Provide the [x, y] coordinate of the cell's center where the given text is located.  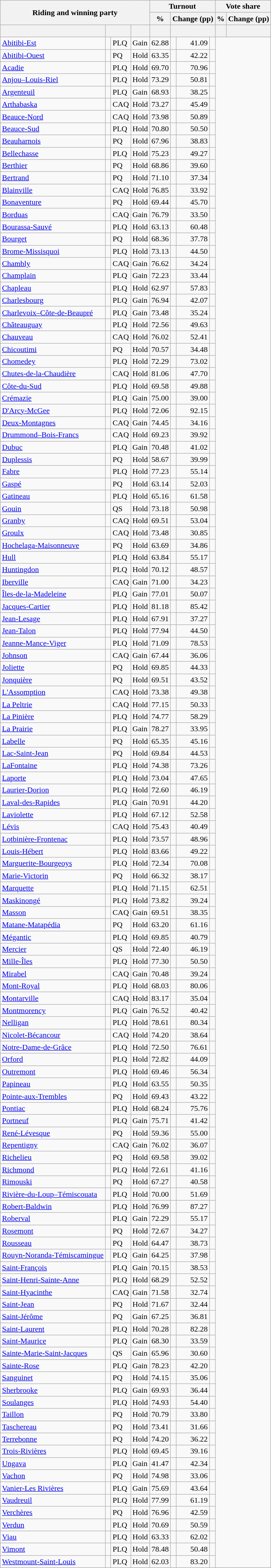
Sherbrooke [53, 1390]
75.00 [160, 398]
33.06 [193, 1476]
54.40 [193, 1402]
80.34 [193, 1023]
50.98 [193, 508]
43.22 [193, 1096]
83.66 [160, 851]
38.25 [193, 92]
50.35 [193, 1084]
Côte-du-Sud [53, 386]
Repentigny [53, 1145]
39.99 [193, 459]
Rosemont [53, 1231]
72.50 [160, 1047]
Rousseau [53, 1243]
64.47 [160, 1243]
63.55 [160, 1084]
36.22 [193, 1439]
49.22 [193, 851]
62.51 [193, 888]
50.48 [193, 1549]
Turnout [183, 6]
73.29 [160, 80]
69.70 [160, 68]
81.18 [160, 606]
32.44 [193, 1304]
42.22 [193, 55]
44.20 [193, 802]
Marguerite-Bourgeoys [53, 863]
71.15 [160, 888]
Matane-Matapédia [53, 925]
Verdun [53, 1525]
71.09 [160, 643]
Richmond [53, 1170]
Fabre [53, 472]
Iberville [53, 582]
78.23 [160, 1366]
33.44 [193, 276]
78.53 [193, 643]
Louis-Hébert [53, 851]
50.89 [193, 116]
Jean-Lesage [53, 619]
Richelieu [53, 1158]
47.70 [193, 374]
55.14 [193, 472]
74.77 [160, 716]
39.16 [193, 1451]
60.48 [193, 227]
Hull [53, 558]
39.02 [193, 1158]
71.10 [160, 178]
34.16 [193, 423]
Bonaventure [53, 202]
Hochelaga-Maisonneuve [53, 545]
62.97 [160, 288]
Îles-de-la-Madeleine [53, 594]
63.14 [160, 484]
Saint-Hyacinthe [53, 1292]
Châteauguay [53, 325]
65.35 [160, 741]
69.44 [160, 202]
69.23 [160, 435]
D'Arcy-McGee [53, 410]
La Pinière [53, 716]
Anjou–Louis-Riel [53, 80]
Vimont [53, 1549]
Crémazie [53, 398]
52.52 [193, 1280]
63.84 [160, 558]
37.78 [193, 239]
33.50 [193, 215]
75.76 [193, 1108]
77.01 [160, 594]
38.35 [193, 912]
Abitibi-Est [53, 43]
74.45 [160, 423]
Dubuc [53, 447]
Bertrand [53, 178]
Maskinongé [53, 900]
Ungava [53, 1463]
Notre-Dame-de-Grâce [53, 1047]
67.25 [160, 1316]
Mille-Îles [53, 962]
Verchères [53, 1512]
33.95 [193, 729]
74.93 [160, 1402]
Chapleau [53, 288]
Acadie [53, 68]
Huntingdon [53, 570]
Saint-Jérôme [53, 1316]
Saint-Jean [53, 1304]
52.58 [193, 815]
70.91 [160, 802]
81.06 [160, 374]
74.15 [160, 1378]
68.86 [160, 166]
35.24 [193, 312]
Robert-Baldwin [53, 1206]
Laviolette [53, 815]
Berthier [53, 166]
Montarville [53, 998]
34.86 [193, 545]
56.34 [193, 1072]
67.91 [160, 619]
Joliette [53, 668]
76.79 [160, 215]
74.38 [160, 766]
Jeanne-Mance-Viger [53, 643]
68.93 [160, 92]
71.00 [160, 582]
72.06 [160, 410]
Nelligan [53, 1023]
70.96 [193, 68]
80.06 [193, 986]
30.60 [193, 1353]
Lévis [53, 827]
30.85 [193, 533]
51.69 [193, 1194]
72.67 [160, 1231]
Arthabaska [53, 104]
37.34 [193, 178]
64.25 [160, 1255]
83.17 [160, 998]
71.67 [160, 1304]
70.12 [160, 570]
69.45 [160, 1451]
48.57 [193, 570]
74.98 [160, 1476]
Mégantic [53, 937]
78.27 [160, 729]
39.00 [193, 398]
40.79 [193, 937]
50.07 [193, 594]
44.53 [193, 753]
72.82 [160, 1059]
Vaudreuil [53, 1500]
43.64 [193, 1488]
62.88 [160, 43]
Bourassa-Sauvé [53, 227]
53.04 [193, 521]
72.56 [160, 325]
78.48 [160, 1549]
Jonquière [53, 680]
68.24 [160, 1108]
45.49 [193, 104]
Laporte [53, 778]
Papineau [53, 1084]
37.27 [193, 619]
Bourget [53, 239]
70.08 [193, 863]
Argenteuil [53, 92]
34.24 [193, 263]
Johnson [53, 655]
77.23 [160, 472]
66.32 [160, 876]
58.67 [160, 459]
73.38 [160, 692]
69.93 [160, 1390]
72.60 [160, 790]
Chambly [53, 263]
Bellechasse [53, 153]
Lac-Saint-Jean [53, 753]
59.36 [160, 1133]
62.02 [193, 1537]
Outremont [53, 1072]
Saint-Maurice [53, 1341]
76.96 [160, 1512]
44.33 [193, 668]
65.96 [160, 1353]
63.13 [160, 227]
38.17 [193, 876]
75.23 [160, 153]
Terrebonne [53, 1439]
40.49 [193, 827]
44.09 [193, 1059]
72.34 [160, 863]
68.30 [160, 1341]
50.59 [193, 1525]
72.23 [160, 276]
Mirabel [53, 974]
41.47 [160, 1463]
Deux-Montagnes [53, 423]
49.27 [193, 153]
65.16 [160, 496]
Mercier [53, 949]
Rouyn-Noranda-Témiscamingue [53, 1255]
35.04 [193, 998]
Vanier-Les Rivières [53, 1488]
72.61 [160, 1170]
73.18 [160, 508]
87.27 [193, 1206]
48.96 [193, 839]
36.06 [193, 655]
Gatineau [53, 496]
Labelle [53, 741]
Westmount-Saint-Louis [53, 1562]
69.46 [160, 1072]
La Peltrie [53, 704]
Saint-Henri-Sainte-Anne [53, 1280]
38.73 [193, 1243]
50.33 [193, 704]
Taschereau [53, 1427]
Viau [53, 1537]
34.27 [193, 1231]
70.80 [160, 129]
76.99 [160, 1206]
38.64 [193, 1035]
Sainte-Marie-Saint-Jacques [53, 1353]
76.94 [160, 300]
Laval-des-Rapides [53, 802]
42.34 [193, 1463]
70.57 [160, 349]
Chicoutimi [53, 349]
40.58 [193, 1182]
Pontiac [53, 1108]
Jean-Talon [53, 631]
76.62 [160, 263]
77.30 [160, 962]
Blainville [53, 190]
61.19 [193, 1500]
75.43 [160, 827]
Nicolet-Bécancour [53, 1035]
34.23 [193, 582]
42.20 [193, 1366]
77.99 [160, 1500]
67.12 [160, 815]
Vote share [243, 6]
38.53 [193, 1268]
René-Lévesque [53, 1133]
75.71 [160, 1121]
Chauveau [53, 337]
70.28 [160, 1329]
32.74 [193, 1292]
49.63 [193, 325]
70.79 [160, 1415]
73.02 [193, 362]
41.42 [193, 1121]
73.41 [160, 1427]
Duplessis [53, 459]
63.35 [160, 55]
49.38 [193, 692]
Portneuf [53, 1121]
73.57 [160, 839]
62.03 [160, 1562]
68.36 [160, 239]
Abitibi-Ouest [53, 55]
63.20 [160, 925]
61.16 [193, 925]
Vachon [53, 1476]
Riding and winning party [75, 13]
77.15 [160, 704]
Brome-Missisquoi [53, 251]
Saint-François [53, 1268]
63.33 [160, 1537]
41.09 [193, 43]
Marquette [53, 888]
L'Assomption [53, 692]
36.07 [193, 1145]
77.94 [160, 631]
67.27 [160, 1182]
Mont-Royal [53, 986]
78.61 [160, 1023]
73.26 [193, 766]
Granby [53, 521]
69.43 [160, 1096]
Sainte-Rose [53, 1366]
39.92 [193, 435]
Saint-Laurent [53, 1329]
Pointe-aux-Trembles [53, 1096]
73.82 [160, 900]
39.60 [193, 166]
34.48 [193, 349]
41.16 [193, 1170]
Charlesbourg [53, 300]
70.00 [160, 1194]
70.15 [160, 1268]
Laurier-Dorion [53, 790]
Rimouski [53, 1182]
Chutes-de-la-Chaudière [53, 374]
50.81 [193, 80]
Gaspé [53, 484]
LaFontaine [53, 766]
58.29 [193, 716]
52.03 [193, 484]
72.40 [160, 949]
67.96 [160, 141]
Borduas [53, 215]
45.70 [193, 202]
67.44 [160, 655]
Chomedey [53, 362]
Sanguinet [53, 1378]
Marie-Victorin [53, 876]
Masson [53, 912]
38.83 [193, 141]
75.69 [160, 1488]
Lotbinière-Frontenac [53, 839]
82.28 [193, 1329]
85.42 [193, 606]
76.61 [193, 1047]
Drummond–Bois-Francs [53, 435]
70.69 [160, 1525]
Groulx [53, 533]
63.69 [160, 545]
42.59 [193, 1512]
Beauce-Sud [53, 129]
83.20 [193, 1562]
35.06 [193, 1378]
47.65 [193, 778]
73.04 [160, 778]
Beauharnois [53, 141]
76.52 [160, 1010]
33.59 [193, 1341]
76.85 [160, 190]
57.83 [193, 288]
52.41 [193, 337]
40.42 [193, 1010]
61.58 [193, 496]
68.29 [160, 1280]
Gouin [53, 508]
Jacques-Cartier [53, 606]
73.27 [160, 104]
71.58 [160, 1292]
Rivière-du-Loup–Témiscouata [53, 1194]
Charlevoix–Côte-de-Beaupré [53, 312]
Taillon [53, 1415]
Orford [53, 1059]
68.03 [160, 986]
31.66 [193, 1427]
Champlain [53, 276]
73.13 [160, 251]
36.81 [193, 1316]
55.00 [193, 1133]
69.84 [160, 753]
Trois-Rivières [53, 1451]
42.07 [193, 300]
45.16 [193, 741]
41.02 [193, 447]
36.44 [193, 1390]
Montmorency [53, 1010]
Roberval [53, 1219]
Soulanges [53, 1402]
43.52 [193, 680]
La Prairie [53, 729]
33.92 [193, 190]
Beauce-Nord [53, 116]
92.15 [193, 410]
33.80 [193, 1415]
37.98 [193, 1255]
49.88 [193, 386]
73.98 [160, 116]
